Provide the (X, Y) coordinate of the cell's center where the given text is located.  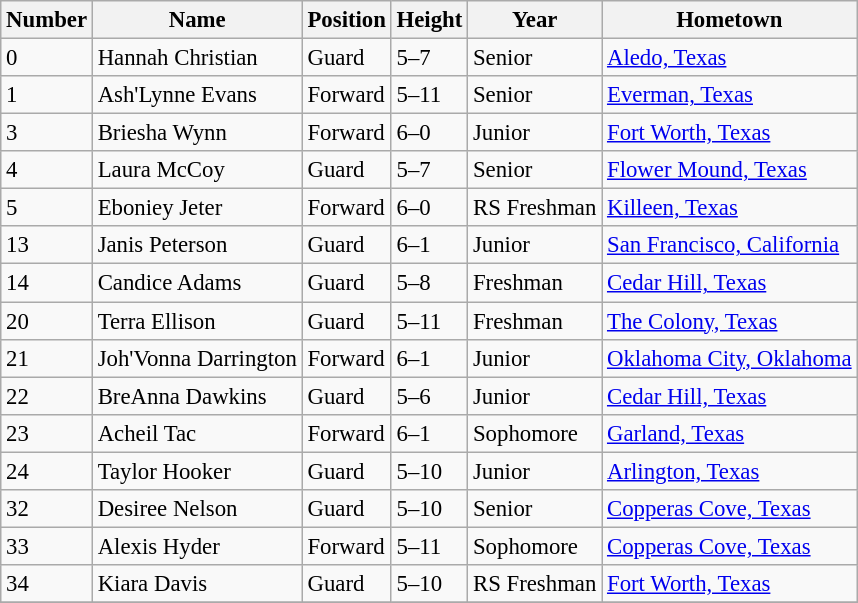
20 (47, 321)
Oklahoma City, Oklahoma (730, 358)
14 (47, 283)
Number (47, 20)
Year (535, 20)
3 (47, 133)
Alexis Hyder (197, 546)
BreAnna Dawkins (197, 396)
Flower Mound, Texas (730, 170)
1 (47, 95)
22 (47, 396)
Everman, Texas (730, 95)
13 (47, 245)
Kiara Davis (197, 584)
Terra Ellison (197, 321)
Arlington, Texas (730, 471)
Garland, Texas (730, 433)
4 (47, 170)
32 (47, 509)
Briesha Wynn (197, 133)
Name (197, 20)
Desiree Nelson (197, 509)
Joh'Vonna Darrington (197, 358)
Ash'Lynne Evans (197, 95)
5–6 (429, 396)
Aledo, Texas (730, 58)
Hometown (730, 20)
21 (47, 358)
San Francisco, California (730, 245)
33 (47, 546)
34 (47, 584)
5–8 (429, 283)
Taylor Hooker (197, 471)
Hannah Christian (197, 58)
Acheil Tac (197, 433)
5 (47, 208)
Killeen, Texas (730, 208)
Laura McCoy (197, 170)
Janis Peterson (197, 245)
Candice Adams (197, 283)
Position (346, 20)
24 (47, 471)
The Colony, Texas (730, 321)
Eboniey Jeter (197, 208)
Height (429, 20)
0 (47, 58)
23 (47, 433)
